Provide the (x, y) coordinate of the cell's center where the given text is located.  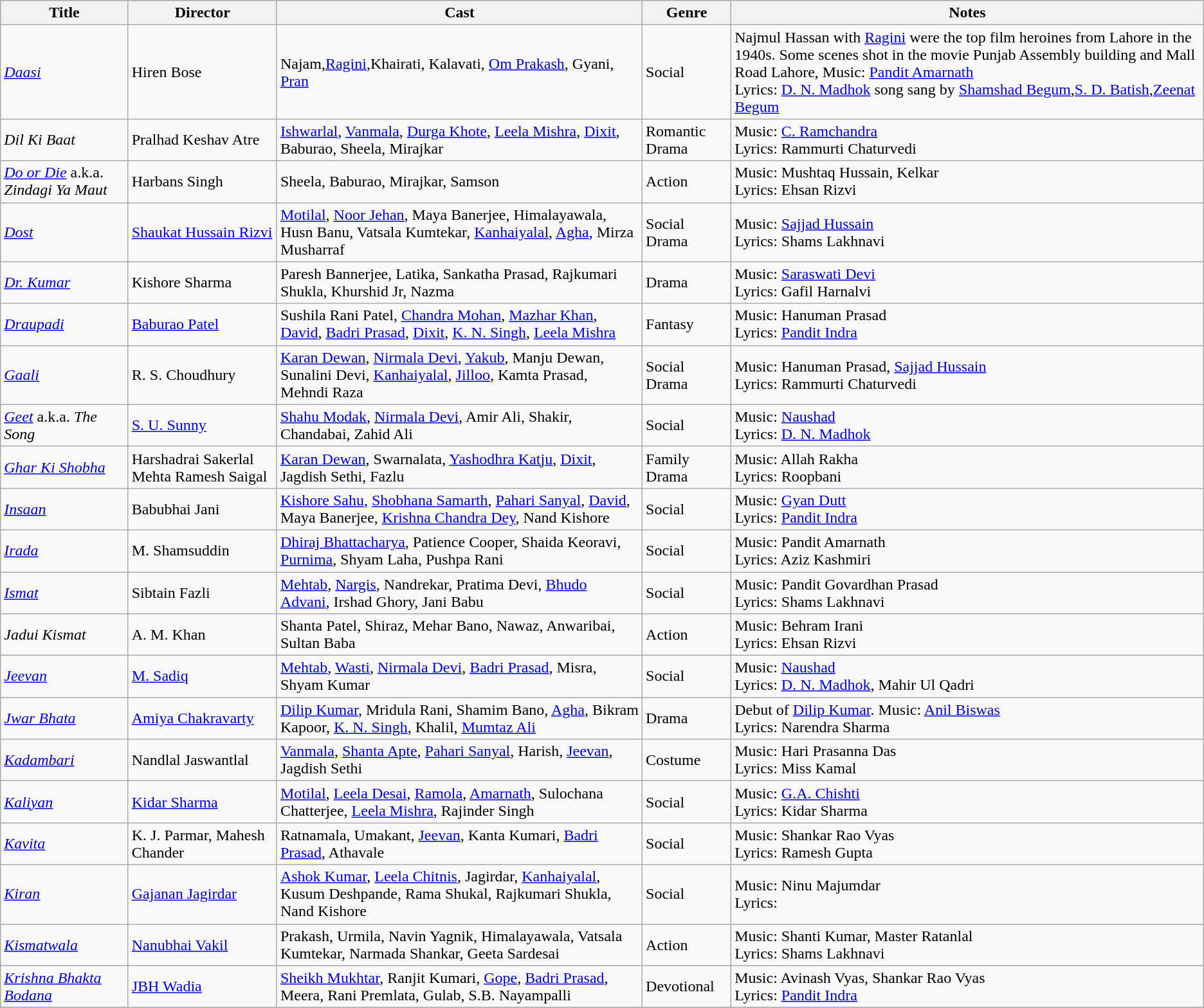
Irada (64, 550)
Kishore Sahu, Shobhana Samarth, Pahari Sanyal, David, Maya Banerjee, Krishna Chandra Dey, Nand Kishore (459, 509)
Nandlal Jaswantlal (202, 760)
Kiran (64, 894)
Prakash, Urmila, Navin Yagnik, Himalayawala, Vatsala Kumtekar, Narmada Shankar, Geeta Sardesai (459, 945)
Shaukat Hussain Rizvi (202, 232)
Family Drama (687, 467)
Kaliyan (64, 802)
A. M. Khan (202, 635)
Music: Avinash Vyas, Shankar Rao VyasLyrics: Pandit Indra (967, 986)
Draupadi (64, 324)
Genre (687, 13)
Hiren Bose (202, 72)
S. U. Sunny (202, 426)
Harbans Singh (202, 181)
Shanta Patel, Shiraz, Mehar Bano, Nawaz, Anwaribai, Sultan Baba (459, 635)
Director (202, 13)
JBH Wadia (202, 986)
Dost (64, 232)
Jeevan (64, 676)
Dil Ki Baat (64, 140)
Nanubhai Vakil (202, 945)
Music: Hanuman Prasad, Sajjad HussainLyrics: Rammurti Chaturvedi (967, 375)
Music: Behram IraniLyrics: Ehsan Rizvi (967, 635)
Ismat (64, 593)
Jwar Bhata (64, 719)
Music: NaushadLyrics: D. N. Madhok, Mahir Ul Qadri (967, 676)
Pralhad Keshav Atre (202, 140)
Daasi (64, 72)
Shahu Modak, Nirmala Devi, Amir Ali, Shakir, Chandabai, Zahid Ali (459, 426)
Karan Dewan, Swarnalata, Yashodhra Katju, Dixit, Jagdish Sethi, Fazlu (459, 467)
K. J. Parmar, Mahesh Chander (202, 843)
Dr. Kumar (64, 283)
Mehtab, Wasti, Nirmala Devi, Badri Prasad, Misra, Shyam Kumar (459, 676)
Paresh Bannerjee, Latika, Sankatha Prasad, Rajkumari Shukla, Khurshid Jr, Nazma (459, 283)
Gaali (64, 375)
Baburao Patel (202, 324)
Do or Die a.k.a. Zindagi Ya Maut (64, 181)
Motilal, Noor Jehan, Maya Banerjee, Himalayawala, Husn Banu, Vatsala Kumtekar, Kanhaiyalal, Agha, Mirza Musharraf (459, 232)
Music: Shanti Kumar, Master RatanlalLyrics: Shams Lakhnavi (967, 945)
Sibtain Fazli (202, 593)
Music: Sajjad HussainLyrics: Shams Lakhnavi (967, 232)
Music: NaushadLyrics: D. N. Madhok (967, 426)
Devotional (687, 986)
Babubhai Jani (202, 509)
Romantic Drama (687, 140)
Geet a.k.a. The Song (64, 426)
Kismatwala (64, 945)
Motilal, Leela Desai, Ramola, Amarnath, Sulochana Chatterjee, Leela Mishra, Rajinder Singh (459, 802)
Gajanan Jagirdar (202, 894)
Sushila Rani Patel, Chandra Mohan, Mazhar Khan, David, Badri Prasad, Dixit, K. N. Singh, Leela Mishra (459, 324)
Kadambari (64, 760)
Music: Allah RakhaLyrics: Roopbani (967, 467)
Dilip Kumar, Mridula Rani, Shamim Bano, Agha, Bikram Kapoor, K. N. Singh, Khalil, Mumtaz Ali (459, 719)
Music: Pandit AmarnathLyrics: Aziz Kashmiri (967, 550)
Music: Hari Prasanna DasLyrics: Miss Kamal (967, 760)
Notes (967, 13)
Ghar Ki Shobha (64, 467)
Music: C. RamchandraLyrics: Rammurti Chaturvedi (967, 140)
Music: Pandit Govardhan PrasadLyrics: Shams Lakhnavi (967, 593)
Kishore Sharma (202, 283)
Dhiraj Bhattacharya, Patience Cooper, Shaida Keoravi, Purnima, Shyam Laha, Pushpa Rani (459, 550)
Insaan (64, 509)
Krishna Bhakta Bodana (64, 986)
Vanmala, Shanta Apte, Pahari Sanyal, Harish, Jeevan, Jagdish Sethi (459, 760)
Kidar Sharma (202, 802)
Harshadrai Sakerlal Mehta Ramesh Saigal (202, 467)
Ishwarlal, Vanmala, Durga Khote, Leela Mishra, Dixit, Baburao, Sheela, Mirajkar (459, 140)
M. Shamsuddin (202, 550)
Sheikh Mukhtar, Ranjit Kumari, Gope, Badri Prasad, Meera, Rani Premlata, Gulab, S.B. Nayampalli (459, 986)
Music: Hanuman PrasadLyrics: Pandit Indra (967, 324)
Cast (459, 13)
Music: Mushtaq Hussain, KelkarLyrics: Ehsan Rizvi (967, 181)
Music: G.A. ChishtiLyrics: Kidar Sharma (967, 802)
Amiya Chakravarty (202, 719)
Fantasy (687, 324)
Mehtab, Nargis, Nandrekar, Pratima Devi, Bhudo Advani, Irshad Ghory, Jani Babu (459, 593)
Title (64, 13)
Debut of Dilip Kumar. Music: Anil BiswasLyrics: Narendra Sharma (967, 719)
R. S. Choudhury (202, 375)
Costume (687, 760)
Karan Dewan, Nirmala Devi, Yakub, Manju Dewan, Sunalini Devi, Kanhaiyalal, Jilloo, Kamta Prasad, Mehndi Raza (459, 375)
Najam,Ragini,Khairati, Kalavati, Om Prakash, Gyani, Pran (459, 72)
Music: Shankar Rao VyasLyrics: Ramesh Gupta (967, 843)
Jadui Kismat (64, 635)
Music: Ninu MajumdarLyrics: (967, 894)
Sheela, Baburao, Mirajkar, Samson (459, 181)
Kavita (64, 843)
Music: Gyan DuttLyrics: Pandit Indra (967, 509)
Music: Saraswati DeviLyrics: Gafil Harnalvi (967, 283)
Ashok Kumar, Leela Chitnis, Jagirdar, Kanhaiyalal, Kusum Deshpande, Rama Shukal, Rajkumari Shukla, Nand Kishore (459, 894)
M. Sadiq (202, 676)
Ratnamala, Umakant, Jeevan, Kanta Kumari, Badri Prasad, Athavale (459, 843)
